Pinpoint the cell where the given text exists, returning its [x, y] midpoint coordinate. 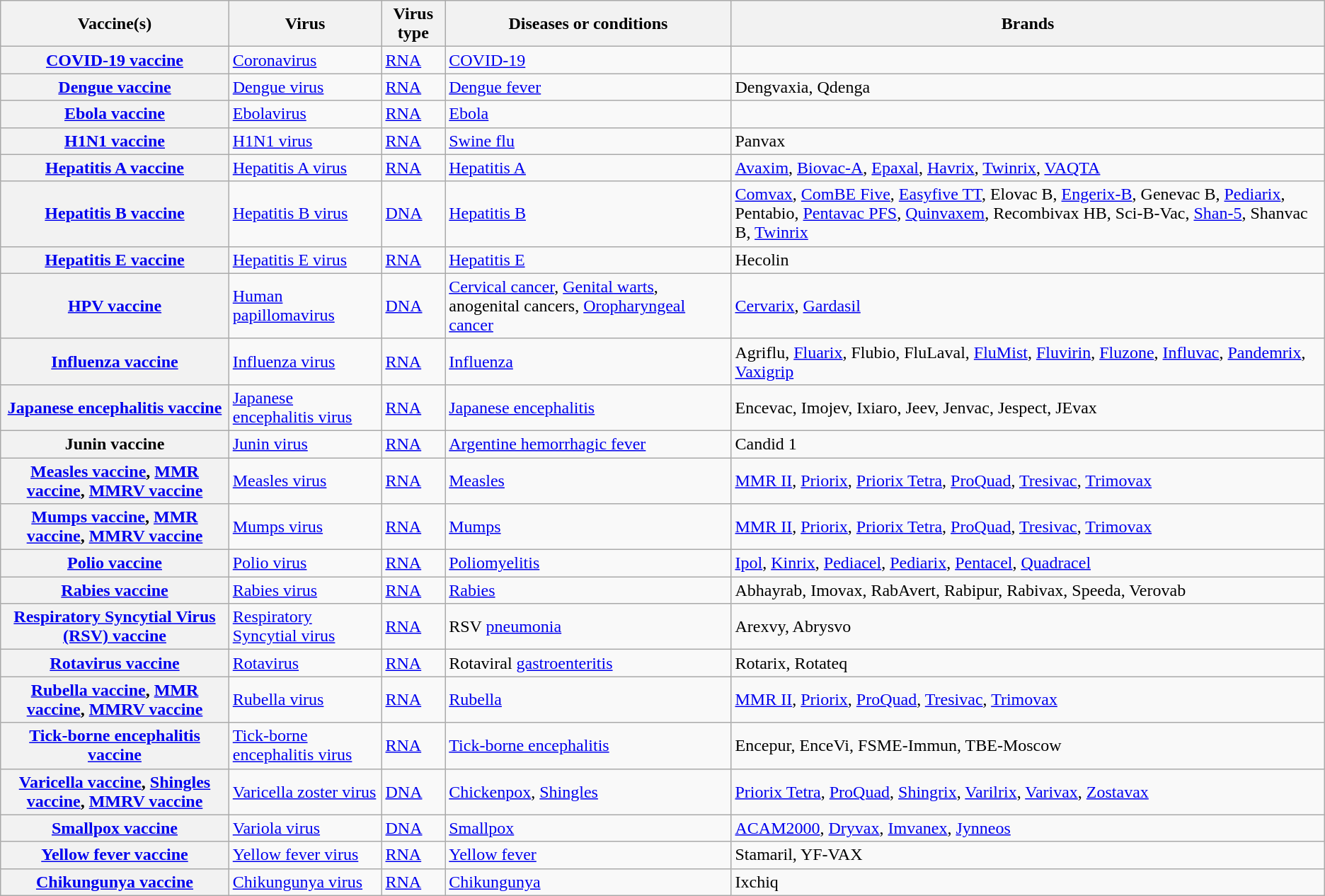
Hepatitis A vaccine [115, 168]
Virus [305, 24]
Yellow fever virus [305, 855]
Vaccine(s) [115, 24]
Rabies [588, 590]
Dengue vaccine [115, 87]
Rotavirus vaccine [115, 663]
Diseases or conditions [588, 24]
Hepatitis E virus [305, 260]
Influenza [588, 361]
Mumps [588, 527]
Dengue virus [305, 87]
COVID-19 [588, 60]
Dengue fever [588, 87]
COVID-19 vaccine [115, 60]
Avaxim, Biovac-A, Epaxal, Havrix, Twinrix, VAQTA [1028, 168]
Polio virus [305, 563]
Japanese encephalitis virus [305, 408]
Virus type [413, 24]
Coronavirus [305, 60]
Ixchiq [1028, 882]
Rubella [588, 699]
Chikungunya vaccine [115, 882]
Arexvy, Abrysvo [1028, 627]
Abhayrab, Imovax, RabAvert, Rabipur, Rabivax, Speeda, Verovab [1028, 590]
Ebola [588, 114]
Polio vaccine [115, 563]
Yellow fever vaccine [115, 855]
Measles [588, 480]
Tick-borne encephalitis virus [305, 746]
Hepatitis A virus [305, 168]
Varicella vaccine, Shingles vaccine, MMRV vaccine [115, 791]
Hepatitis E [588, 260]
Cervical cancer, Genital warts, anogenital cancers, Oropharyngeal cancer [588, 306]
Influenza vaccine [115, 361]
Variola virus [305, 828]
Japanese encephalitis [588, 408]
Respiratory Syncytial virus [305, 627]
Mumps vaccine, MMR vaccine, MMRV vaccine [115, 527]
Hepatitis A [588, 168]
Swine flu [588, 141]
Chickenpox, Shingles [588, 791]
Rotavirus [305, 663]
Respiratory Syncytial Virus (RSV) vaccine [115, 627]
Argentine hemorrhagic fever [588, 444]
ACAM2000, Dryvax, Imvanex, Jynneos [1028, 828]
HPV vaccine [115, 306]
Panvax [1028, 141]
Yellow fever [588, 855]
Tick-borne encephalitis vaccine [115, 746]
Junin virus [305, 444]
Agriflu, Fluarix, Flubio, FluLaval, FluMist, Fluvirin, Fluzone, Influvac, Pandemrix, Vaxigrip [1028, 361]
Stamaril, YF-VAX [1028, 855]
Varicella zoster virus [305, 791]
Encepur, EnceVi, FSME-Immun, TBE-Moscow [1028, 746]
RSV pneumonia [588, 627]
Japanese encephalitis vaccine [115, 408]
Rabies virus [305, 590]
Tick-borne encephalitis [588, 746]
Human papillomavirus [305, 306]
Ebola vaccine [115, 114]
Rubella vaccine, MMR vaccine, MMRV vaccine [115, 699]
Poliomyelitis [588, 563]
Influenza virus [305, 361]
Hecolin [1028, 260]
Chikungunya [588, 882]
Priorix Tetra, ProQuad, Shingrix, Varilrix, Varivax, Zostavax [1028, 791]
Brands [1028, 24]
Candid 1 [1028, 444]
H1N1 virus [305, 141]
Rubella virus [305, 699]
Measles virus [305, 480]
Ebolavirus [305, 114]
Rabies vaccine [115, 590]
Smallpox [588, 828]
Chikungunya virus [305, 882]
Hepatitis E vaccine [115, 260]
Measles vaccine, MMR vaccine, MMRV vaccine [115, 480]
Ipol, Kinrix, Pediacel, Pediarix, Pentacel, Quadracel [1028, 563]
Rotaviral gastroenteritis [588, 663]
Hepatitis B vaccine [115, 214]
MMR II, Priorix, ProQuad, Tresivac, Trimovax [1028, 699]
Encevac, Imojev, Ixiaro, Jeev, Jenvac, Jespect, JEvax [1028, 408]
Rotarix, Rotateq [1028, 663]
Hepatitis B [588, 214]
Dengvaxia, Qdenga [1028, 87]
Junin vaccine [115, 444]
H1N1 vaccine [115, 141]
Mumps virus [305, 527]
Cervarix, Gardasil [1028, 306]
Smallpox vaccine [115, 828]
Hepatitis B virus [305, 214]
